Provide the [x, y] coordinate of the cell's center where the given text is located.  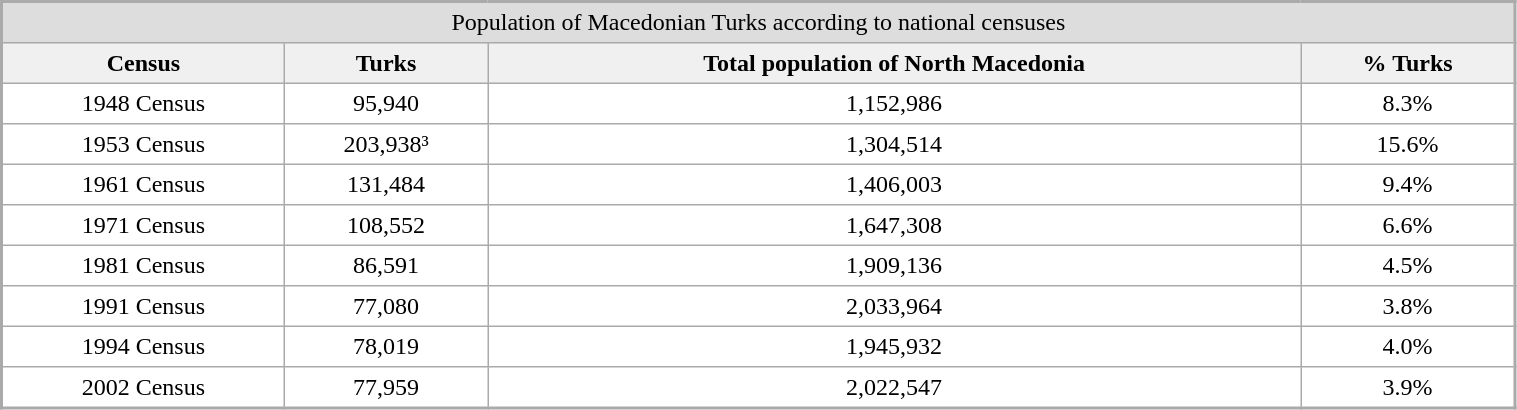
1,945,932 [894, 346]
Census [144, 63]
1,304,514 [894, 144]
77,080 [386, 306]
% Turks [1408, 63]
4.0% [1408, 346]
77,959 [386, 388]
1,647,308 [894, 225]
86,591 [386, 265]
Total population of North Macedonia [894, 63]
3.8% [1408, 306]
2,033,964 [894, 306]
131,484 [386, 184]
1971 Census [144, 225]
203,938³ [386, 144]
95,940 [386, 103]
Turks [386, 63]
1961 Census [144, 184]
3.9% [1408, 388]
8.3% [1408, 103]
2,022,547 [894, 388]
1,909,136 [894, 265]
4.5% [1408, 265]
1991 Census [144, 306]
1,152,986 [894, 103]
78,019 [386, 346]
1981 Census [144, 265]
Population of Macedonian Turks according to national censuses [759, 22]
9.4% [1408, 184]
1953 Census [144, 144]
1994 Census [144, 346]
108,552 [386, 225]
15.6% [1408, 144]
6.6% [1408, 225]
2002 Census [144, 388]
1,406,003 [894, 184]
1948 Census [144, 103]
